For the text-containing cell, return its midpoint in [X, Y] coordinate format. 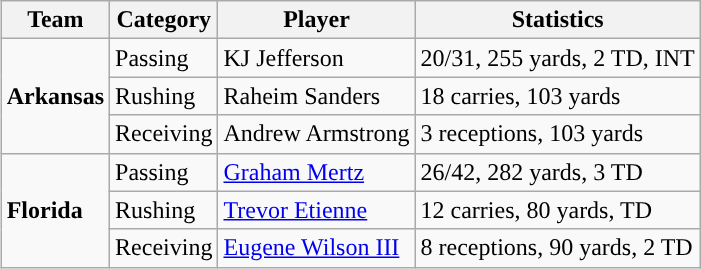
8 receptions, 90 yards, 2 TD [558, 248]
12 carries, 80 yards, TD [558, 210]
Team [55, 20]
20/31, 255 yards, 2 TD, INT [558, 58]
Statistics [558, 20]
Eugene Wilson III [316, 248]
26/42, 282 yards, 3 TD [558, 172]
Player [316, 20]
Raheim Sanders [316, 96]
KJ Jefferson [316, 58]
Andrew Armstrong [316, 134]
Florida [55, 210]
Arkansas [55, 96]
18 carries, 103 yards [558, 96]
Category [164, 20]
Trevor Etienne [316, 210]
3 receptions, 103 yards [558, 134]
Graham Mertz [316, 172]
